From the cell containing the given text, extract its center point as [X, Y] coordinate. 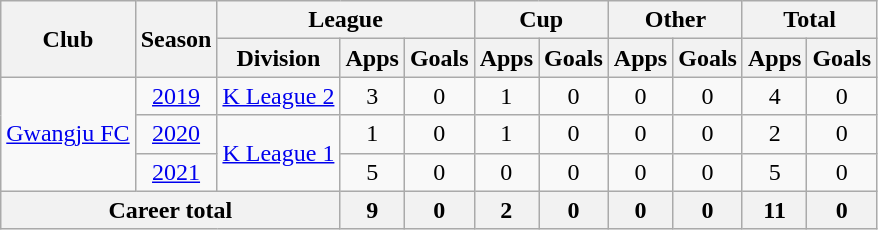
3 [372, 96]
11 [774, 210]
Career total [170, 210]
Division [278, 58]
K League 2 [278, 96]
Club [68, 39]
2021 [176, 172]
2020 [176, 134]
Other [675, 20]
K League 1 [278, 153]
9 [372, 210]
Gwangju FC [68, 134]
League [346, 20]
Season [176, 39]
4 [774, 96]
2019 [176, 96]
Total [809, 20]
Cup [541, 20]
